Identify which cell holds the provided text, then report its [x, y] central coordinate. 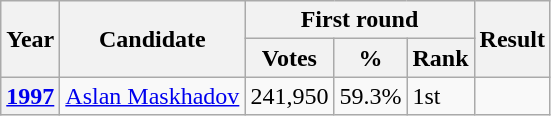
% [370, 58]
1st [440, 96]
Aslan Maskhadov [152, 96]
1997 [30, 96]
241,950 [290, 96]
59.3% [370, 96]
Votes [290, 58]
Rank [440, 58]
Result [512, 39]
Candidate [152, 39]
First round [360, 20]
Year [30, 39]
